From the cell containing the given text, extract its center point as (X, Y) coordinate. 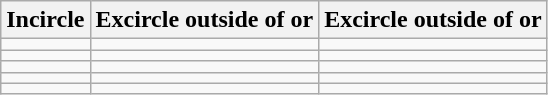
Incircle (46, 20)
